Pinpoint the cell where the given text exists, returning its (x, y) midpoint coordinate. 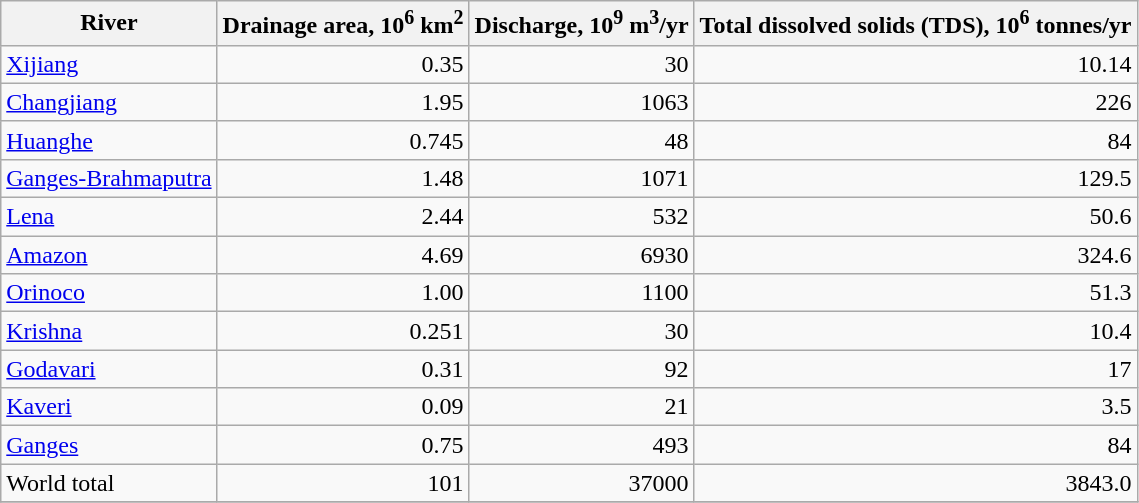
World total (109, 483)
0.745 (343, 140)
Krishna (109, 331)
4.69 (343, 255)
Kaveri (109, 407)
129.5 (916, 178)
1.00 (343, 293)
92 (582, 369)
Huanghe (109, 140)
1.95 (343, 102)
River (109, 24)
Changjiang (109, 102)
0.251 (343, 331)
226 (916, 102)
532 (582, 217)
Godavari (109, 369)
50.6 (916, 217)
Lena (109, 217)
17 (916, 369)
10.14 (916, 64)
Amazon (109, 255)
Discharge, 109 m3/yr (582, 24)
3.5 (916, 407)
101 (343, 483)
21 (582, 407)
51.3 (916, 293)
Drainage area, 106 km2 (343, 24)
0.09 (343, 407)
2.44 (343, 217)
Orinoco (109, 293)
10.4 (916, 331)
Total dissolved solids (TDS), 106 tonnes/yr (916, 24)
48 (582, 140)
Ganges (109, 445)
324.6 (916, 255)
493 (582, 445)
1100 (582, 293)
Xijiang (109, 64)
3843.0 (916, 483)
0.31 (343, 369)
0.35 (343, 64)
37000 (582, 483)
Ganges-Brahmaputra (109, 178)
6930 (582, 255)
1071 (582, 178)
1.48 (343, 178)
0.75 (343, 445)
1063 (582, 102)
